Determine the (X, Y) coordinate at the center of the cell enclosing the given text.  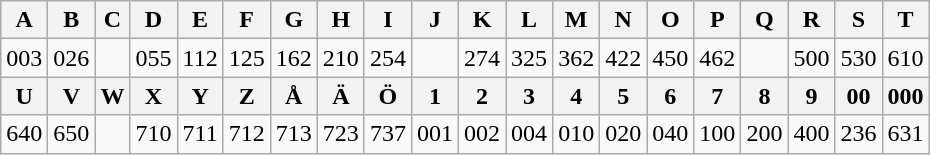
H (340, 20)
530 (858, 58)
125 (246, 58)
711 (200, 134)
002 (482, 134)
462 (718, 58)
A (24, 20)
040 (670, 134)
236 (858, 134)
020 (624, 134)
C (112, 20)
Q (764, 20)
9 (812, 96)
400 (812, 134)
001 (434, 134)
Å (294, 96)
T (906, 20)
055 (154, 58)
U (24, 96)
4 (576, 96)
L (530, 20)
F (246, 20)
K (482, 20)
000 (906, 96)
003 (24, 58)
Ä (340, 96)
422 (624, 58)
6 (670, 96)
Y (200, 96)
2 (482, 96)
631 (906, 134)
R (812, 20)
7 (718, 96)
610 (906, 58)
737 (388, 134)
3 (530, 96)
N (624, 20)
X (154, 96)
W (112, 96)
026 (72, 58)
M (576, 20)
640 (24, 134)
162 (294, 58)
V (72, 96)
S (858, 20)
712 (246, 134)
004 (530, 134)
500 (812, 58)
5 (624, 96)
00 (858, 96)
450 (670, 58)
713 (294, 134)
100 (718, 134)
274 (482, 58)
650 (72, 134)
I (388, 20)
J (434, 20)
325 (530, 58)
200 (764, 134)
254 (388, 58)
010 (576, 134)
Ö (388, 96)
Z (246, 96)
B (72, 20)
G (294, 20)
210 (340, 58)
E (200, 20)
723 (340, 134)
710 (154, 134)
112 (200, 58)
1 (434, 96)
P (718, 20)
D (154, 20)
362 (576, 58)
8 (764, 96)
O (670, 20)
